Scan for the cell matching the given text and deliver its (X, Y) coordinate at center. 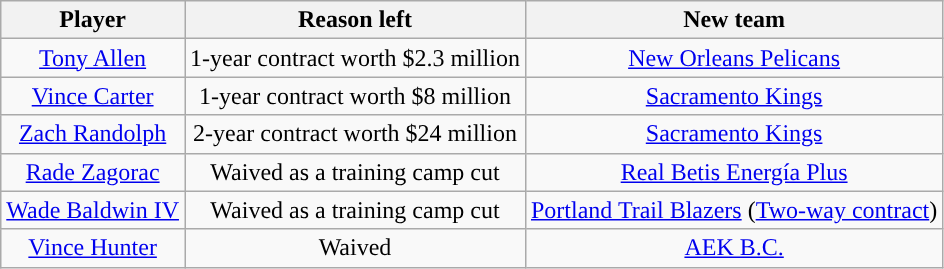
AEK B.C. (734, 248)
Real Betis Energía Plus (734, 172)
Zach Randolph (93, 134)
Reason left (354, 20)
Portland Trail Blazers (Two-way contract) (734, 210)
Rade Zagorac (93, 172)
2-year contract worth $24 million (354, 134)
1-year contract worth $2.3 million (354, 58)
Player (93, 20)
Tony Allen (93, 58)
1-year contract worth $8 million (354, 96)
New Orleans Pelicans (734, 58)
Wade Baldwin IV (93, 210)
Vince Hunter (93, 248)
Vince Carter (93, 96)
New team (734, 20)
Waived (354, 248)
